Extract the (x, y) coordinate from the center of the cell holding the provided text.  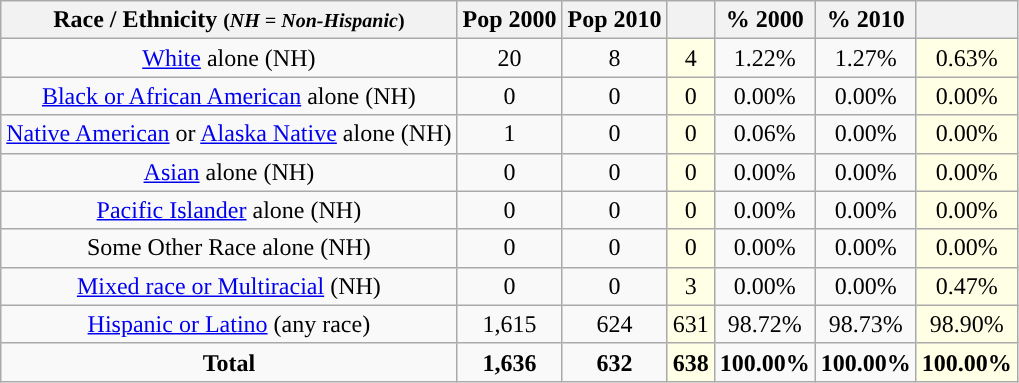
Black or African American alone (NH) (229, 96)
Pacific Islander alone (NH) (229, 210)
20 (510, 58)
Hispanic or Latino (any race) (229, 324)
White alone (NH) (229, 58)
% 2010 (866, 20)
624 (614, 324)
1.27% (866, 58)
632 (614, 362)
1.22% (764, 58)
Some Other Race alone (NH) (229, 248)
Asian alone (NH) (229, 172)
Mixed race or Multiracial (NH) (229, 286)
Pop 2010 (614, 20)
4 (690, 58)
Total (229, 362)
1,615 (510, 324)
631 (690, 324)
0.47% (966, 286)
0.06% (764, 134)
8 (614, 58)
Pop 2000 (510, 20)
638 (690, 362)
1,636 (510, 362)
98.90% (966, 324)
3 (690, 286)
% 2000 (764, 20)
1 (510, 134)
Race / Ethnicity (NH = Non-Hispanic) (229, 20)
98.72% (764, 324)
0.63% (966, 58)
98.73% (866, 324)
Native American or Alaska Native alone (NH) (229, 134)
